For the text-containing cell, return its midpoint in (X, Y) coordinate format. 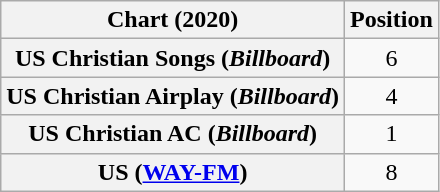
6 (392, 58)
US Christian Airplay (Billboard) (173, 96)
US Christian Songs (Billboard) (173, 58)
US (WAY-FM) (173, 172)
1 (392, 134)
Chart (2020) (173, 20)
US Christian AC (Billboard) (173, 134)
Position (392, 20)
4 (392, 96)
8 (392, 172)
